Detect which cell encompasses the target text, then output its (X, Y) center coordinate. 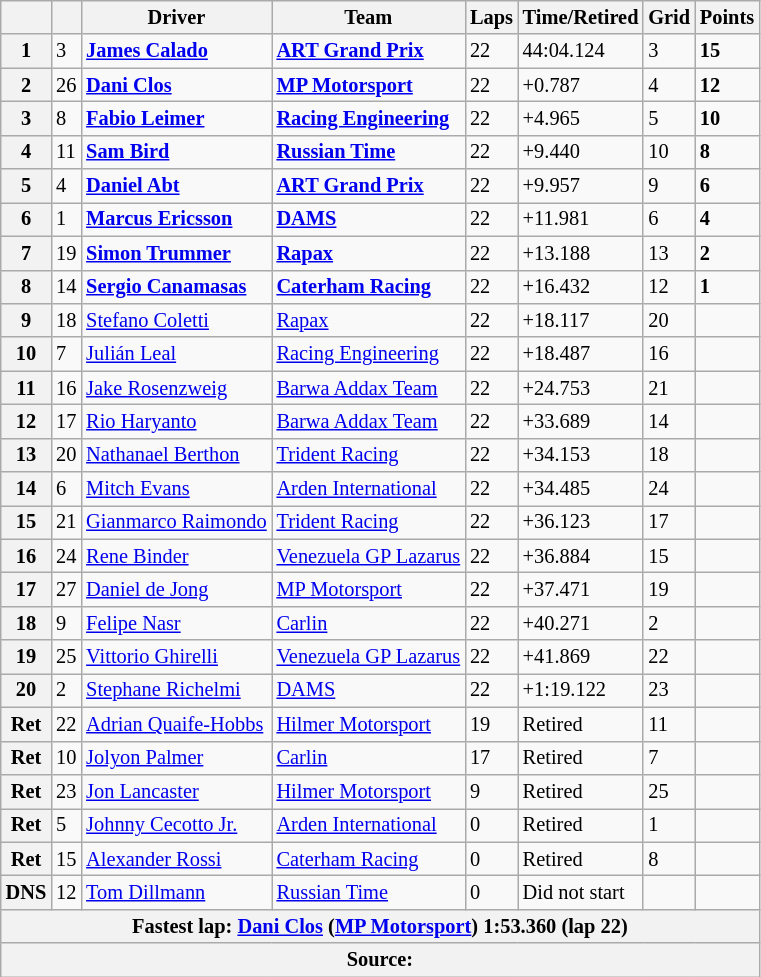
+18.487 (581, 354)
+1:19.122 (581, 690)
DNS (26, 892)
Daniel Abt (176, 186)
+36.123 (581, 522)
+41.869 (581, 657)
Laps (492, 17)
+9.957 (581, 186)
Rio Haryanto (176, 421)
Points (727, 17)
Time/Retired (581, 17)
+37.471 (581, 589)
Driver (176, 17)
Fabio Leimer (176, 118)
26 (66, 85)
+18.117 (581, 320)
Did not start (581, 892)
Johnny Cecotto Jr. (176, 825)
+40.271 (581, 623)
Simon Trummer (176, 253)
Jake Rosenzweig (176, 388)
Nathanael Berthon (176, 455)
44:04.124 (581, 51)
+9.440 (581, 152)
+13.188 (581, 253)
Daniel de Jong (176, 589)
27 (66, 589)
+34.153 (581, 455)
Jolyon Palmer (176, 758)
Stephane Richelmi (176, 690)
+0.787 (581, 85)
Jon Lancaster (176, 791)
Sam Bird (176, 152)
+4.965 (581, 118)
Team (368, 17)
+33.689 (581, 421)
Marcus Ericsson (176, 219)
Gianmarco Raimondo (176, 522)
Fastest lap: Dani Clos (MP Motorsport) 1:53.360 (lap 22) (380, 926)
+11.981 (581, 219)
Mitch Evans (176, 489)
Source: (380, 960)
Tom Dillmann (176, 892)
Stefano Coletti (176, 320)
Grid (669, 17)
Adrian Quaife-Hobbs (176, 724)
+24.753 (581, 388)
Julián Leal (176, 354)
Dani Clos (176, 85)
Alexander Rossi (176, 859)
Rene Binder (176, 556)
Felipe Nasr (176, 623)
+16.432 (581, 287)
Sergio Canamasas (176, 287)
+36.884 (581, 556)
James Calado (176, 51)
Vittorio Ghirelli (176, 657)
+34.485 (581, 489)
